Determine the (X, Y) coordinate at the center of the cell enclosing the given text.  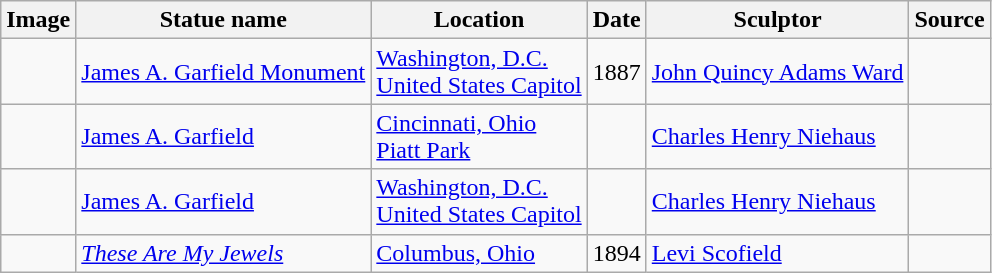
These Are My Jewels (224, 253)
1887 (616, 72)
Image (38, 20)
Sculptor (778, 20)
1894 (616, 253)
Levi Scofield (778, 253)
Columbus, Ohio (479, 253)
Date (616, 20)
Location (479, 20)
Statue name (224, 20)
Source (950, 20)
Cincinnati, OhioPiatt Park (479, 136)
John Quincy Adams Ward (778, 72)
James A. Garfield Monument (224, 72)
